Pinpoint the cell where the given text exists, returning its [x, y] midpoint coordinate. 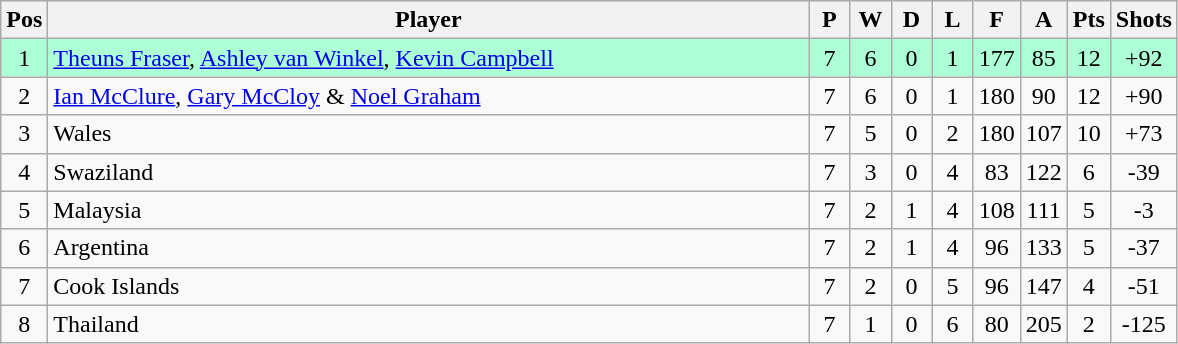
80 [996, 324]
Pos [24, 20]
Wales [428, 134]
+73 [1144, 134]
111 [1044, 210]
147 [1044, 286]
133 [1044, 248]
Cook Islands [428, 286]
+90 [1144, 96]
83 [996, 172]
205 [1044, 324]
8 [24, 324]
L [952, 20]
107 [1044, 134]
108 [996, 210]
-125 [1144, 324]
D [912, 20]
-51 [1144, 286]
W [870, 20]
90 [1044, 96]
Argentina [428, 248]
-3 [1144, 210]
Thailand [428, 324]
122 [1044, 172]
Swaziland [428, 172]
177 [996, 58]
Pts [1088, 20]
85 [1044, 58]
Player [428, 20]
A [1044, 20]
F [996, 20]
Theuns Fraser, Ashley van Winkel, Kevin Campbell [428, 58]
Malaysia [428, 210]
+92 [1144, 58]
-39 [1144, 172]
Ian McClure, Gary McCloy & Noel Graham [428, 96]
P [830, 20]
10 [1088, 134]
Shots [1144, 20]
-37 [1144, 248]
